Scan for the cell matching the given text and deliver its (x, y) coordinate at center. 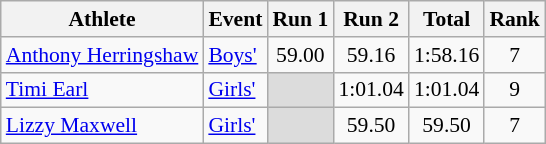
Anthony Herringshaw (102, 55)
Timi Earl (102, 90)
Boys' (235, 55)
Event (235, 19)
Lizzy Maxwell (102, 126)
Run 2 (370, 19)
Rank (514, 19)
59.00 (300, 55)
9 (514, 90)
1:58.16 (446, 55)
59.16 (370, 55)
Total (446, 19)
Run 1 (300, 19)
Athlete (102, 19)
